Output the (X, Y) coordinate of the center of the cell containing the given text.  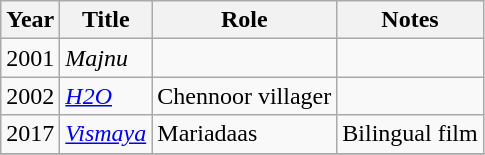
Year (30, 20)
2002 (30, 96)
Chennoor villager (244, 96)
Role (244, 20)
Title (106, 20)
Majnu (106, 58)
Mariadaas (244, 134)
2001 (30, 58)
H2O (106, 96)
Vismaya (106, 134)
Notes (410, 20)
2017 (30, 134)
Bilingual film (410, 134)
